Determine the (x, y) coordinate at the center of the cell enclosing the given text.  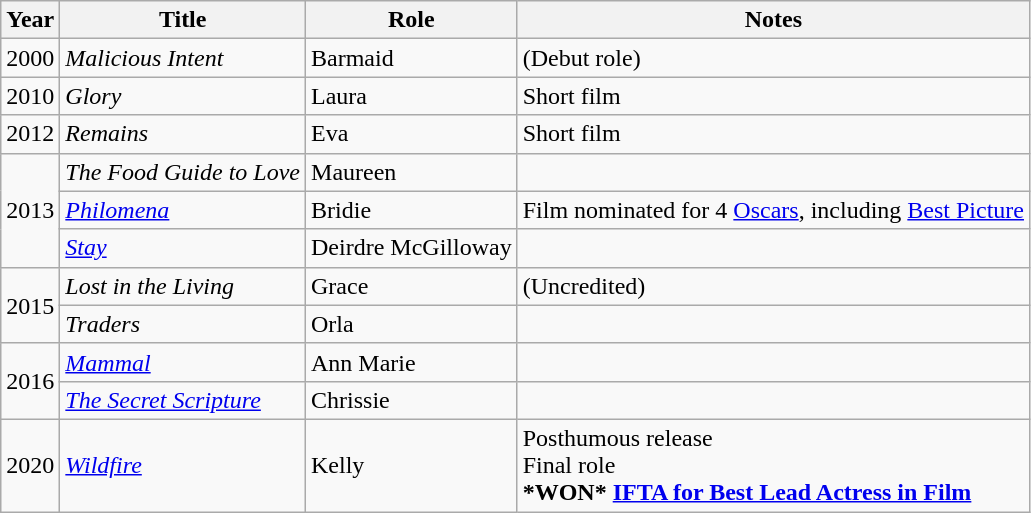
Film nominated for 4 Oscars, including Best Picture (773, 210)
Mammal (183, 362)
Wildfire (183, 465)
Maureen (412, 172)
The Secret Scripture (183, 400)
Eva (412, 134)
Stay (183, 248)
Title (183, 20)
Remains (183, 134)
Role (412, 20)
Posthumous release Final role *WON* IFTA for Best Lead Actress in Film (773, 465)
Malicious Intent (183, 58)
2013 (30, 210)
Glory (183, 96)
Deirdre McGilloway (412, 248)
Laura (412, 96)
2010 (30, 96)
Orla (412, 324)
2000 (30, 58)
2020 (30, 465)
Notes (773, 20)
Barmaid (412, 58)
(Uncredited) (773, 286)
2012 (30, 134)
2016 (30, 381)
Ann Marie (412, 362)
(Debut role) (773, 58)
The Food Guide to Love (183, 172)
Traders (183, 324)
Grace (412, 286)
2015 (30, 305)
Year (30, 20)
Lost in the Living (183, 286)
Philomena (183, 210)
Kelly (412, 465)
Bridie (412, 210)
Chrissie (412, 400)
